Capture the cell that displays the provided text and extract its [X, Y] central coordinate. 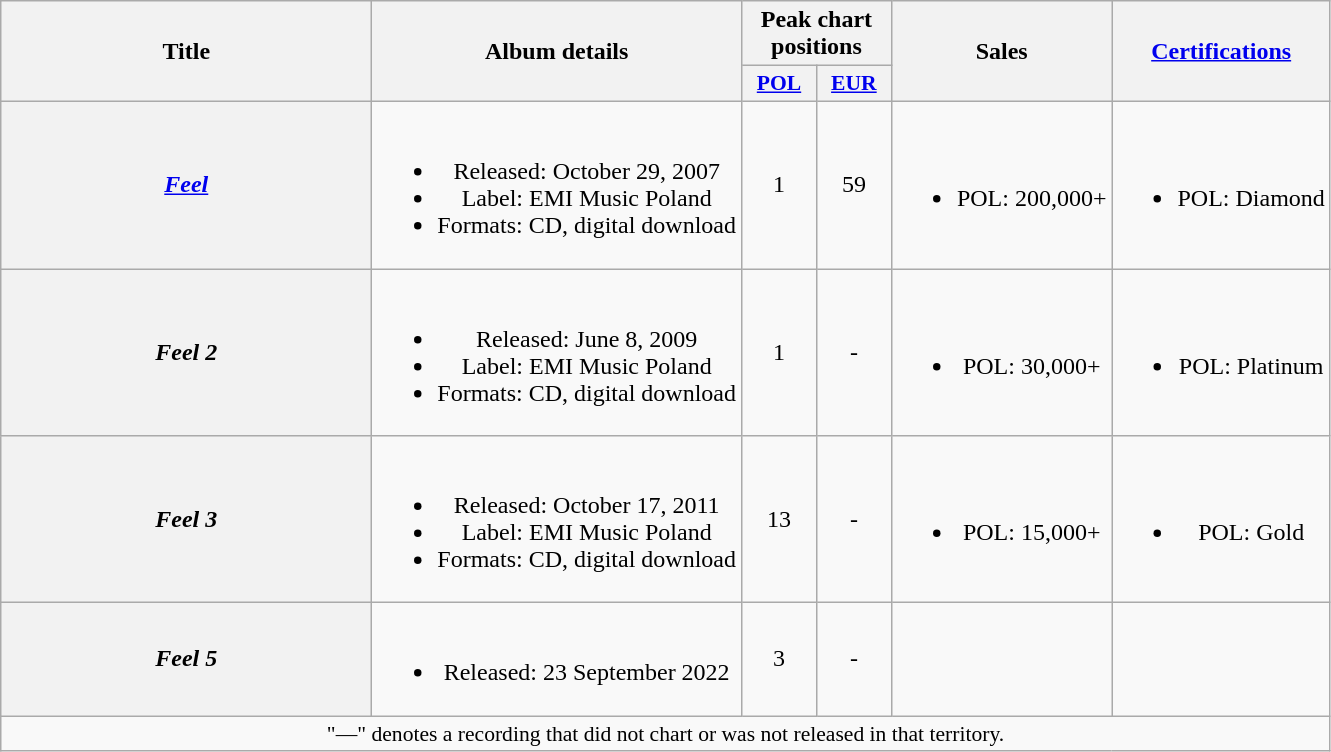
"—" denotes a recording that did not chart or was not released in that territory. [666, 734]
Released: 23 September 2022 [557, 660]
Feel 5 [186, 660]
Album details [557, 52]
Released: October 29, 2007Label: EMI Music PolandFormats: CD, digital download [557, 184]
EUR [854, 84]
POL: Platinum [1221, 352]
Feel [186, 184]
3 [780, 660]
Released: October 17, 2011Label: EMI Music PolandFormats: CD, digital download [557, 520]
POL: Gold [1221, 520]
POL: 15,000+ [1002, 520]
Sales [1002, 52]
Released: June 8, 2009Label: EMI Music PolandFormats: CD, digital download [557, 352]
POL [780, 84]
Peak chart positions [817, 34]
POL: 30,000+ [1002, 352]
Certifications [1221, 52]
13 [780, 520]
Feel 3 [186, 520]
Feel 2 [186, 352]
59 [854, 184]
POL: 200,000+ [1002, 184]
POL: Diamond [1221, 184]
Title [186, 52]
